Capture the cell that displays the provided text and extract its (x, y) central coordinate. 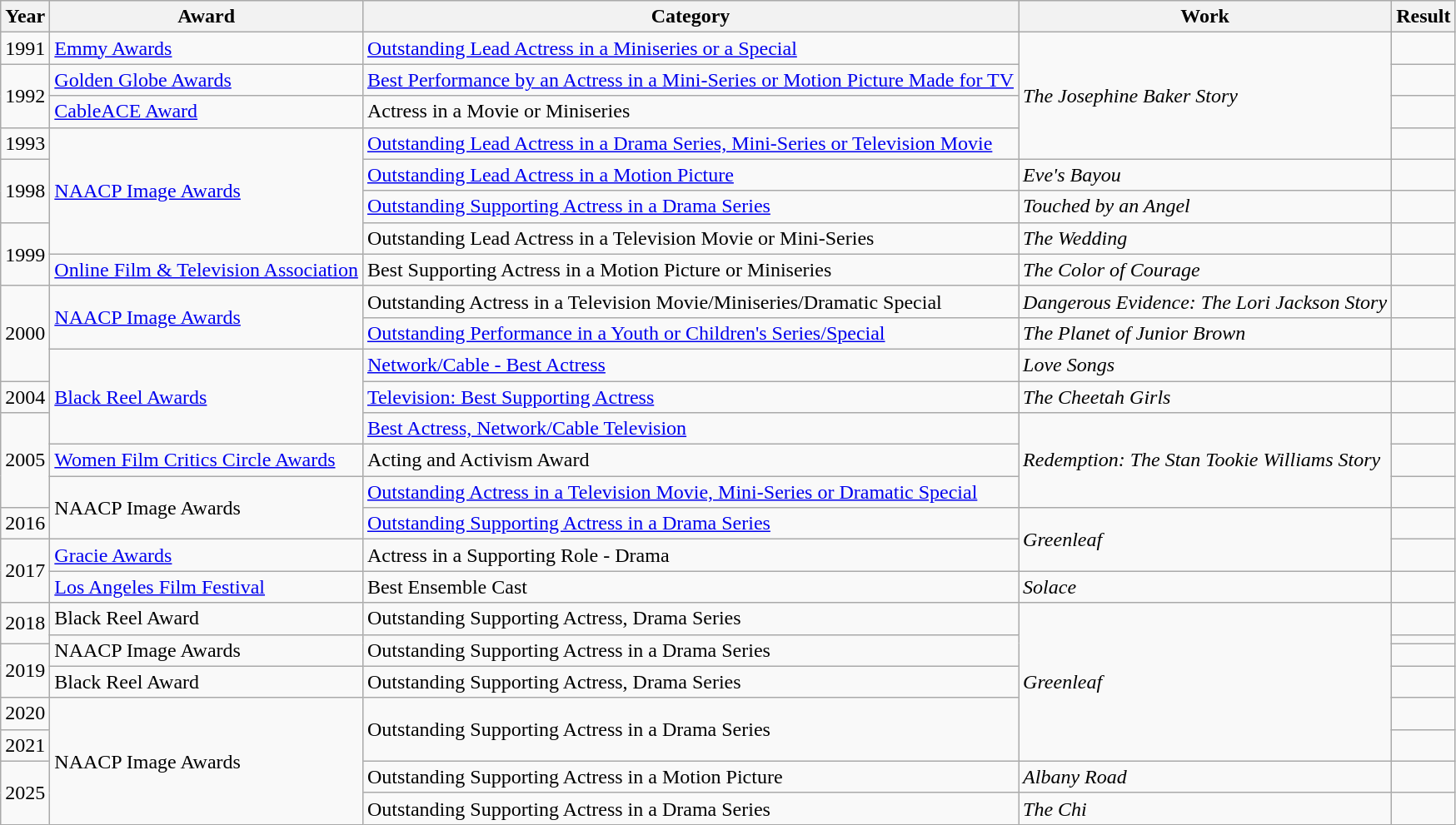
Award (207, 17)
2018 (25, 623)
2017 (25, 571)
2025 (25, 793)
1991 (25, 48)
The Chi (1205, 808)
The Color of Courage (1205, 270)
Women Film Critics Circle Awards (207, 460)
2021 (25, 745)
Network/Cable - Best Actress (690, 365)
The Cheetah Girls (1205, 397)
Television: Best Supporting Actress (690, 397)
Outstanding Lead Actress in a Drama Series, Mini-Series or Television Movie (690, 143)
Result (1424, 17)
Outstanding Actress in a Television Movie, Mini-Series or Dramatic Special (690, 492)
Golden Globe Awards (207, 80)
Solace (1205, 587)
Best Ensemble Cast (690, 587)
CableACE Award (207, 112)
2004 (25, 397)
Actress in a Movie or Miniseries (690, 112)
The Wedding (1205, 238)
Outstanding Actress in a Television Movie/Miniseries/Dramatic Special (690, 301)
Outstanding Supporting Actress in a Motion Picture (690, 777)
Best Supporting Actress in a Motion Picture or Miniseries (690, 270)
Best Performance by an Actress in a Mini-Series or Motion Picture Made for TV (690, 80)
1993 (25, 143)
Outstanding Lead Actress in a Motion Picture (690, 175)
Best Actress, Network/Cable Television (690, 429)
Actress in a Supporting Role - Drama (690, 555)
1992 (25, 96)
The Josephine Baker Story (1205, 96)
Outstanding Performance in a Youth or Children's Series/Special (690, 333)
Category (690, 17)
Online Film & Television Association (207, 270)
Redemption: The Stan Tookie Williams Story (1205, 460)
Work (1205, 17)
Outstanding Lead Actress in a Miniseries or a Special (690, 48)
Albany Road (1205, 777)
Love Songs (1205, 365)
2000 (25, 333)
Outstanding Lead Actress in a Television Movie or Mini-Series (690, 238)
Eve's Bayou (1205, 175)
2016 (25, 524)
1999 (25, 254)
Dangerous Evidence: The Lori Jackson Story (1205, 301)
2005 (25, 460)
Year (25, 17)
The Planet of Junior Brown (1205, 333)
Emmy Awards (207, 48)
2019 (25, 671)
Black Reel Awards (207, 396)
Gracie Awards (207, 555)
1998 (25, 191)
Acting and Activism Award (690, 460)
2020 (25, 713)
Touched by an Angel (1205, 206)
Los Angeles Film Festival (207, 587)
